Return (x, y) of the center of cell containing provided text 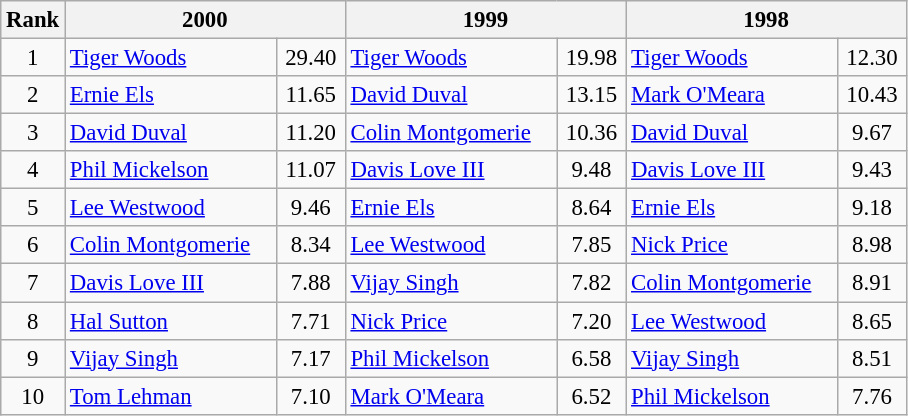
7.82 (592, 283)
9.67 (872, 133)
2000 (206, 20)
13.15 (592, 95)
8.98 (872, 245)
1998 (766, 20)
9.46 (310, 208)
7.20 (592, 321)
11.20 (310, 133)
8.91 (872, 283)
11.65 (310, 95)
Rank (33, 20)
9.48 (592, 170)
9.43 (872, 170)
7.88 (310, 283)
4 (33, 170)
3 (33, 133)
Hal Sutton (171, 321)
8 (33, 321)
10.36 (592, 133)
11.07 (310, 170)
8.65 (872, 321)
10.43 (872, 95)
7 (33, 283)
1 (33, 58)
6.58 (592, 358)
1999 (486, 20)
6.52 (592, 396)
9.18 (872, 208)
19.98 (592, 58)
12.30 (872, 58)
8.34 (310, 245)
29.40 (310, 58)
2 (33, 95)
5 (33, 208)
7.71 (310, 321)
8.64 (592, 208)
9 (33, 358)
7.10 (310, 396)
10 (33, 396)
7.85 (592, 245)
8.51 (872, 358)
6 (33, 245)
7.76 (872, 396)
Tom Lehman (171, 396)
7.17 (310, 358)
